Find where the given text appears and provide that cell's center as (X, Y) coordinate. 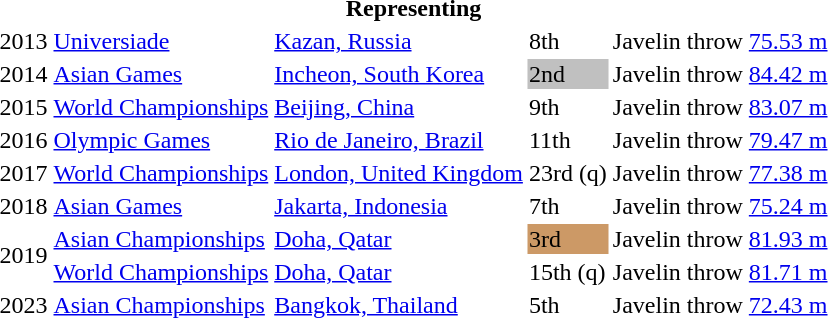
Asian Championships (161, 239)
London, United Kingdom (399, 173)
Incheon, South Korea (399, 74)
11th (568, 140)
3rd (568, 239)
8th (568, 41)
Rio de Janeiro, Brazil (399, 140)
Olympic Games (161, 140)
Kazan, Russia (399, 41)
7th (568, 206)
23rd (q) (568, 173)
Universiade (161, 41)
9th (568, 107)
15th (q) (568, 272)
Jakarta, Indonesia (399, 206)
Beijing, China (399, 107)
2nd (568, 74)
